Pinpoint the cell where the given text exists, returning its [X, Y] midpoint coordinate. 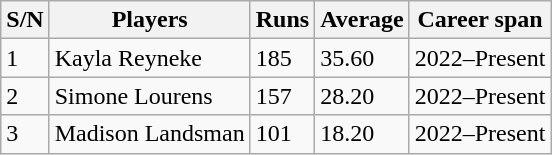
Simone Lourens [150, 96]
1 [25, 58]
18.20 [362, 134]
Average [362, 20]
Players [150, 20]
28.20 [362, 96]
2 [25, 96]
Madison Landsman [150, 134]
3 [25, 134]
101 [282, 134]
35.60 [362, 58]
Runs [282, 20]
157 [282, 96]
S/N [25, 20]
Career span [480, 20]
Kayla Reyneke [150, 58]
185 [282, 58]
